Return the [X, Y] coordinate for the center point of the cell that contains the specified text.  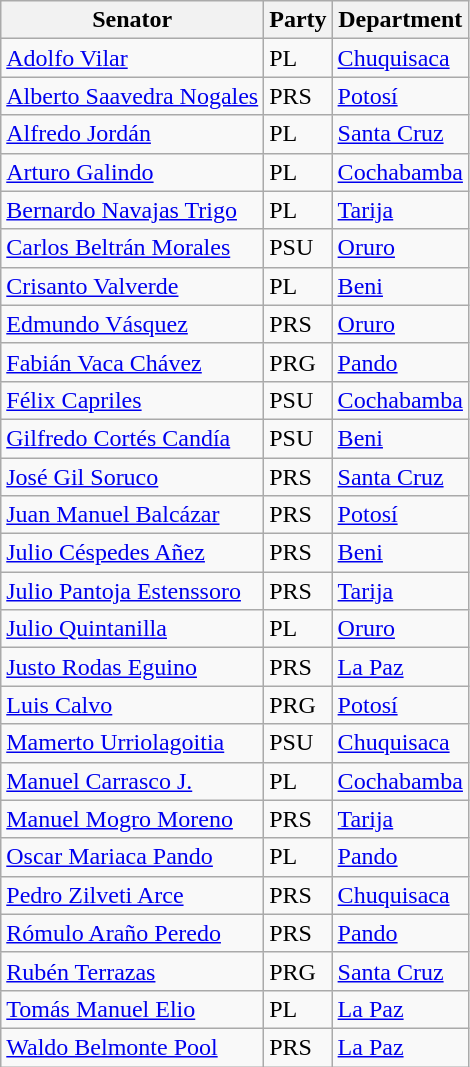
Carlos Beltrán Morales [132, 248]
Oscar Mariaca Pando [132, 857]
Rubén Terrazas [132, 971]
Senator [132, 20]
Justo Rodas Eguino [132, 667]
Manuel Mogro Moreno [132, 819]
Department [400, 20]
Juan Manuel Balcázar [132, 515]
José Gil Soruco [132, 477]
Mamerto Urriolagoitia [132, 743]
Alberto Saavedra Nogales [132, 96]
Crisanto Valverde [132, 286]
Luis Calvo [132, 705]
Tomás Manuel Elio [132, 1009]
Manuel Carrasco J. [132, 781]
Arturo Galindo [132, 172]
Waldo Belmonte Pool [132, 1047]
Party [298, 20]
Gilfredo Cortés Candía [132, 438]
Alfredo Jordán [132, 134]
Julio Pantoja Estenssoro [132, 591]
Bernardo Navajas Trigo [132, 210]
Fabián Vaca Chávez [132, 362]
Edmundo Vásquez [132, 324]
Adolfo Vilar [132, 58]
Pedro Zilveti Arce [132, 895]
Julio Quintanilla [132, 629]
Félix Capriles [132, 400]
Rómulo Araño Peredo [132, 933]
Julio Céspedes Añez [132, 553]
